Identify which cell holds the provided text, then report its (X, Y) central coordinate. 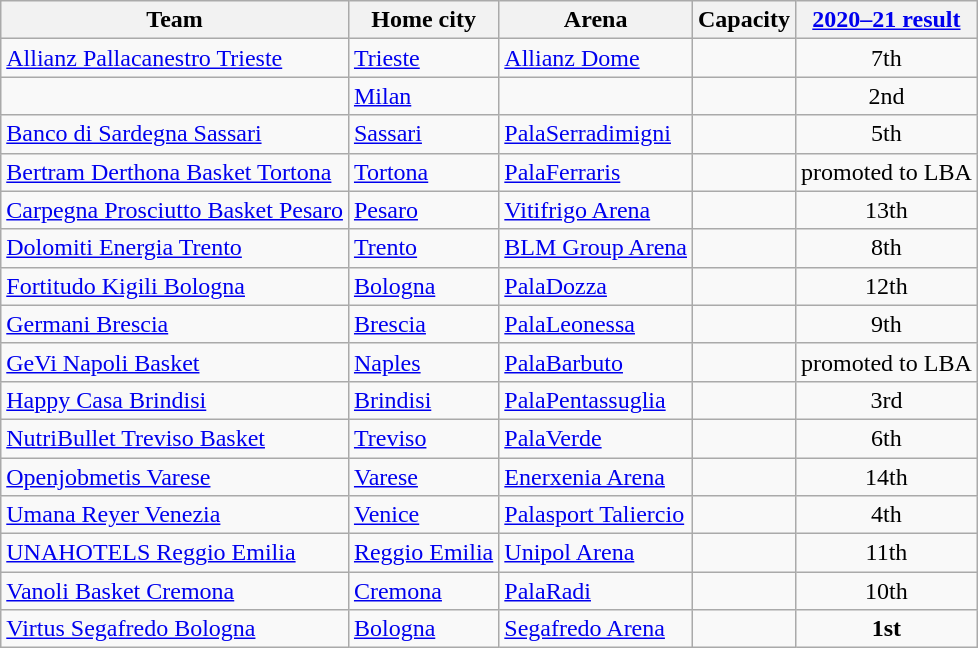
PalaPentassuglia (596, 400)
Bertram Derthona Basket Tortona (175, 172)
4th (887, 515)
Sassari (423, 134)
Milan (423, 96)
Fortitudo Kigili Bologna (175, 286)
BLM Group Arena (596, 248)
6th (887, 438)
Segafredo Arena (596, 629)
NutriBullet Treviso Basket (175, 438)
PalaVerde (596, 438)
5th (887, 134)
Vitifrigo Arena (596, 210)
Unipol Arena (596, 553)
Allianz Dome (596, 58)
3rd (887, 400)
Happy Casa Brindisi (175, 400)
UNAHOTELS Reggio Emilia (175, 553)
11th (887, 553)
Reggio Emilia (423, 553)
Banco di Sardegna Sassari (175, 134)
Arena (596, 20)
9th (887, 324)
Varese (423, 477)
14th (887, 477)
PalaLeonessa (596, 324)
Brindisi (423, 400)
10th (887, 591)
Allianz Pallacanestro Trieste (175, 58)
Brescia (423, 324)
Venice (423, 515)
PalaRadi (596, 591)
PalaFerraris (596, 172)
Virtus Segafredo Bologna (175, 629)
Carpegna Prosciutto Basket Pesaro (175, 210)
PalaSerradimigni (596, 134)
Tortona (423, 172)
Capacity (744, 20)
Enerxenia Arena (596, 477)
Trento (423, 248)
Cremona (423, 591)
8th (887, 248)
Home city (423, 20)
Palasport Taliercio (596, 515)
Team (175, 20)
Germani Brescia (175, 324)
Openjobmetis Varese (175, 477)
Pesaro (423, 210)
Umana Reyer Venezia (175, 515)
7th (887, 58)
2nd (887, 96)
PalaDozza (596, 286)
Trieste (423, 58)
GeVi Napoli Basket (175, 362)
2020–21 result (887, 20)
Vanoli Basket Cremona (175, 591)
1st (887, 629)
Dolomiti Energia Trento (175, 248)
12th (887, 286)
Naples (423, 362)
13th (887, 210)
Treviso (423, 438)
PalaBarbuto (596, 362)
